Locate the cell with the specified text and output its [X, Y] center coordinate. 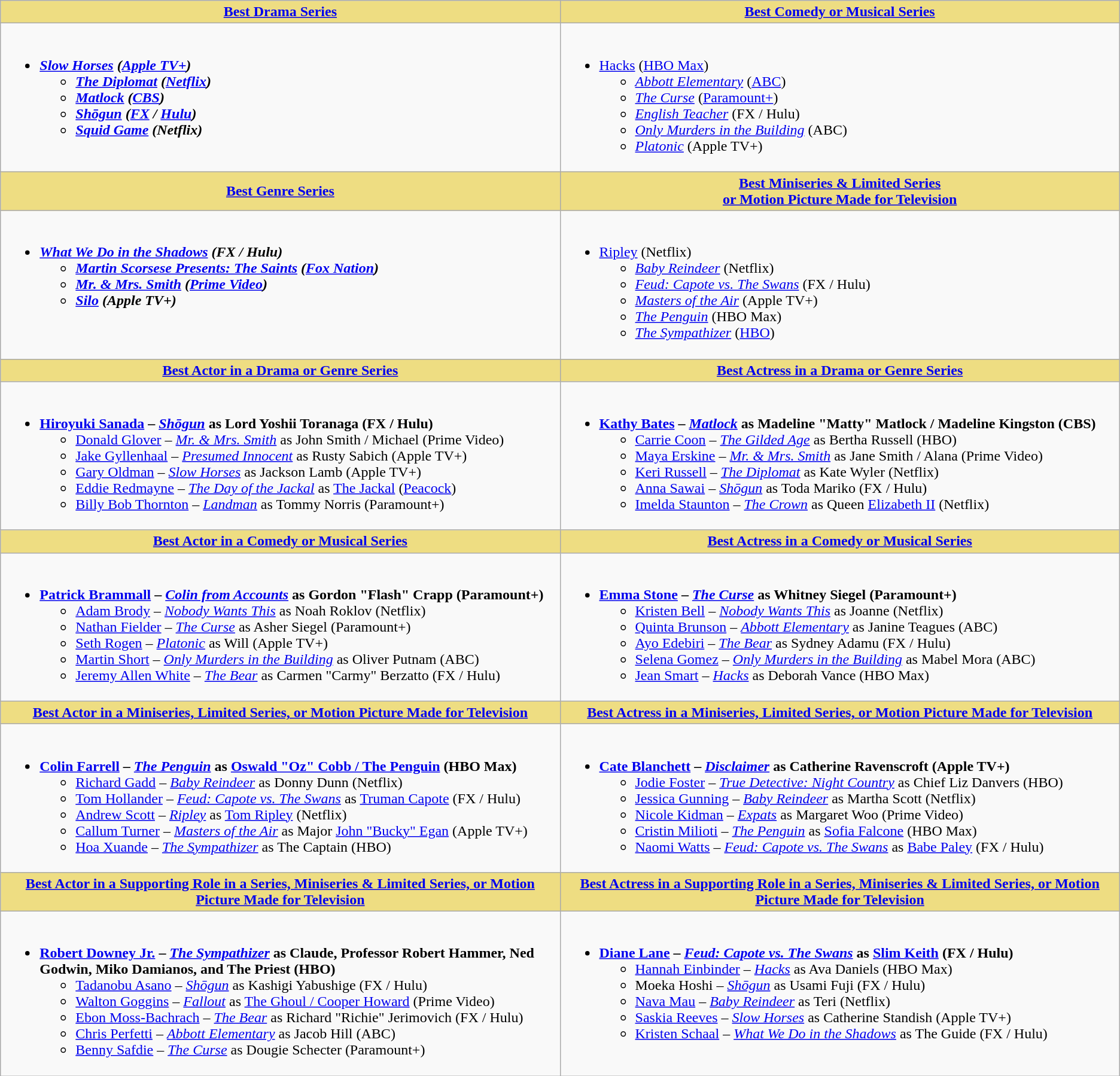
Best Actress in a Comedy or Musical Series [840, 541]
Best Actress in a Drama or Genre Series [840, 370]
What We Do in the Shadows (FX / Hulu)Martin Scorsese Presents: The Saints (Fox Nation)Mr. & Mrs. Smith (Prime Video)Silo (Apple TV+) [280, 285]
Best Actor in a Comedy or Musical Series [280, 541]
Best Drama Series [280, 12]
Ripley (Netflix)Baby Reindeer (Netflix)Feud: Capote vs. The Swans (FX / Hulu)Masters of the Air (Apple TV+)The Penguin (HBO Max)The Sympathizer (HBO) [840, 285]
Slow Horses (Apple TV+)The Diplomat (Netflix)Matlock (CBS)Shōgun (FX / Hulu)Squid Game (Netflix) [280, 97]
Best Actor in a Supporting Role in a Series, Miniseries & Limited Series, or Motion Picture Made for Television [280, 891]
Best Actor in a Drama or Genre Series [280, 370]
Best Comedy or Musical Series [840, 12]
Hacks (HBO Max)Abbott Elementary (ABC)The Curse (Paramount+)English Teacher (FX / Hulu)Only Murders in the Building (ABC)Platonic (Apple TV+) [840, 97]
Best Miniseries & Limited Seriesor Motion Picture Made for Television [840, 191]
Best Actor in a Miniseries, Limited Series, or Motion Picture Made for Television [280, 712]
Best Genre Series [280, 191]
Best Actress in a Miniseries, Limited Series, or Motion Picture Made for Television [840, 712]
Best Actress in a Supporting Role in a Series, Miniseries & Limited Series, or Motion Picture Made for Television [840, 891]
